Return [x, y] of the center of cell containing provided text 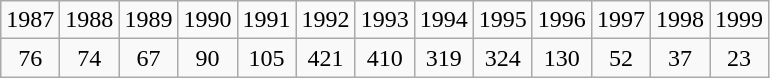
90 [208, 58]
1988 [90, 20]
74 [90, 58]
421 [326, 58]
1994 [444, 20]
67 [148, 58]
1997 [620, 20]
105 [266, 58]
1987 [30, 20]
1993 [384, 20]
1991 [266, 20]
1992 [326, 20]
52 [620, 58]
319 [444, 58]
1998 [680, 20]
324 [502, 58]
1995 [502, 20]
37 [680, 58]
1989 [148, 20]
130 [562, 58]
1999 [740, 20]
1996 [562, 20]
23 [740, 58]
410 [384, 58]
76 [30, 58]
1990 [208, 20]
